From the cell containing the given text, extract its center point as (x, y) coordinate. 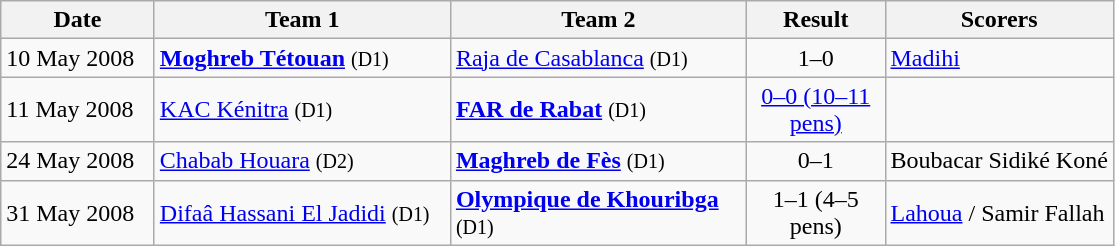
0–1 (816, 161)
Team 2 (598, 20)
Boubacar Sidiké Koné (999, 161)
Difaâ Hassani El Jadidi (D1) (302, 212)
Madihi (999, 58)
Chabab Houara (D2) (302, 161)
11 May 2008 (78, 110)
KAC Kénitra (D1) (302, 110)
Maghreb de Fès (D1) (598, 161)
Raja de Casablanca (D1) (598, 58)
FAR de Rabat (D1) (598, 110)
Lahoua / Samir Fallah (999, 212)
1–1 (4–5 pens) (816, 212)
Scorers (999, 20)
0–0 (10–11 pens) (816, 110)
Result (816, 20)
10 May 2008 (78, 58)
1–0 (816, 58)
31 May 2008 (78, 212)
24 May 2008 (78, 161)
Olympique de Khouribga (D1) (598, 212)
Moghreb Tétouan (D1) (302, 58)
Team 1 (302, 20)
Date (78, 20)
